From the cell containing the given text, extract its center point as (X, Y) coordinate. 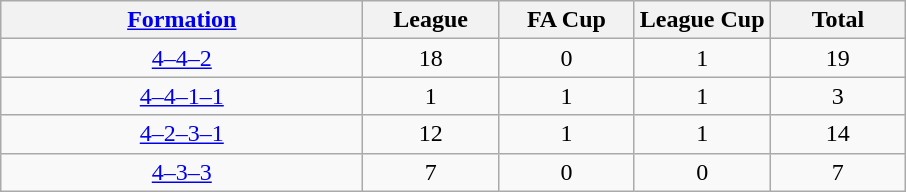
4–2–3–1 (182, 134)
12 (431, 134)
Formation (182, 20)
3 (838, 96)
18 (431, 58)
FA Cup (567, 20)
Total (838, 20)
4–3–3 (182, 172)
4–4–1–1 (182, 96)
League (431, 20)
14 (838, 134)
4–4–2 (182, 58)
League Cup (702, 20)
19 (838, 58)
